Determine the (x, y) coordinate at the center of the cell enclosing the given text.  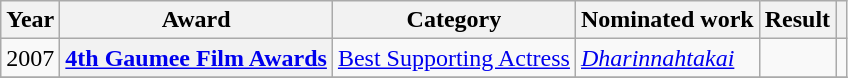
Result (797, 20)
Category (454, 20)
Award (196, 20)
2007 (30, 58)
Year (30, 20)
4th Gaumee Film Awards (196, 58)
Dharinnahtakai (667, 58)
Best Supporting Actress (454, 58)
Nominated work (667, 20)
